Identify which cell holds the provided text, then report its [x, y] central coordinate. 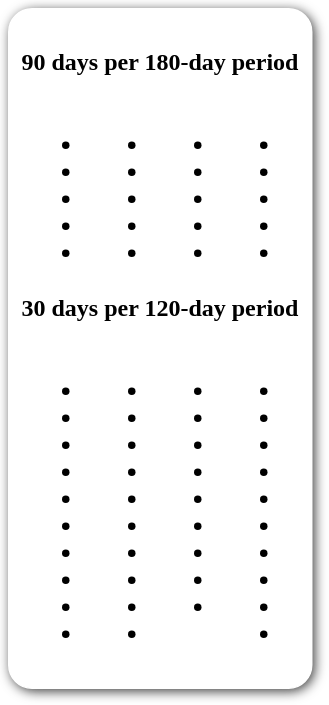
90 days per 180-day period 30 days per 120-day period [160, 348]
